Identify which cell holds the provided text, then report its (x, y) central coordinate. 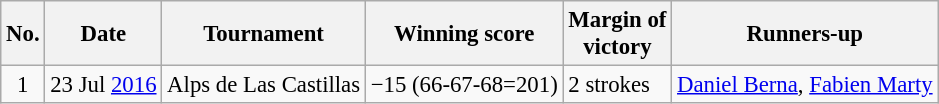
Runners-up (805, 34)
Margin ofvictory (618, 34)
1 (23, 85)
Date (104, 34)
−15 (66-67-68=201) (464, 85)
Alps de Las Castillas (264, 85)
No. (23, 34)
23 Jul 2016 (104, 85)
2 strokes (618, 85)
Daniel Berna, Fabien Marty (805, 85)
Winning score (464, 34)
Tournament (264, 34)
